Detect which cell encompasses the target text, then output its [X, Y] center coordinate. 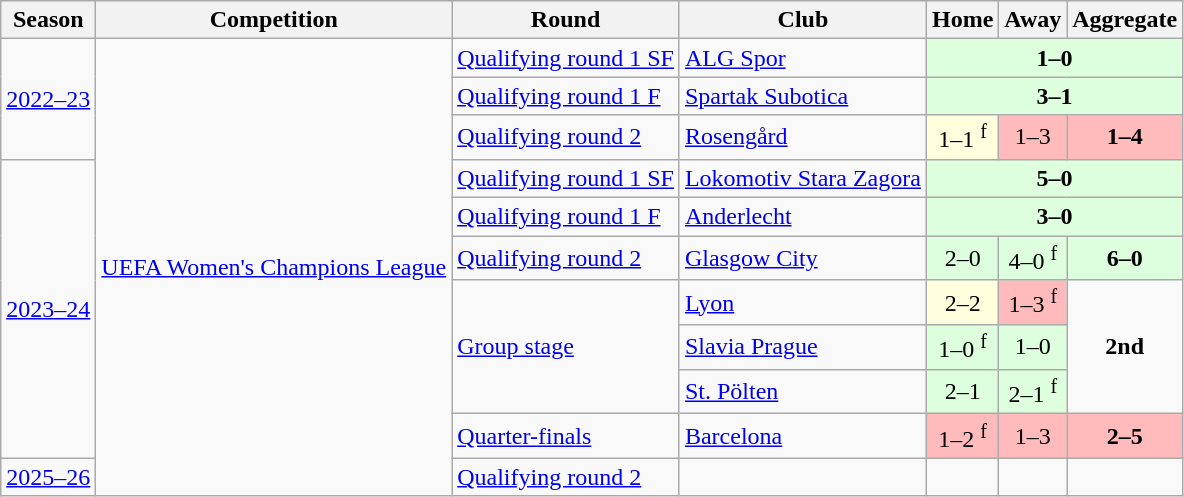
Group stage [566, 347]
2025–26 [48, 477]
Anderlecht [802, 217]
1–3 f [1033, 302]
St. Pölten [802, 392]
ALG Spor [802, 58]
Glasgow City [802, 258]
2–5 [1125, 436]
Season [48, 20]
Lyon [802, 302]
4–0 f [1033, 258]
Lokomotiv Stara Zagora [802, 178]
2nd [1125, 347]
2–2 [962, 302]
2023–24 [48, 308]
Home [962, 20]
2–0 [962, 258]
Round [566, 20]
UEFA Women's Champions League [274, 268]
2022–23 [48, 100]
Spartak Subotica [802, 96]
Rosengård [802, 138]
6–0 [1125, 258]
1–1 f [962, 138]
2–1 f [1033, 392]
2–1 [962, 392]
Aggregate [1125, 20]
3–1 [1054, 96]
3–0 [1054, 217]
Barcelona [802, 436]
1–4 [1125, 138]
Competition [274, 20]
Club [802, 20]
1–2 f [962, 436]
Quarter-finals [566, 436]
Away [1033, 20]
Slavia Prague [802, 348]
5–0 [1054, 178]
1–0 f [962, 348]
